Provide the [x, y] coordinate of the cell's center where the given text is located.  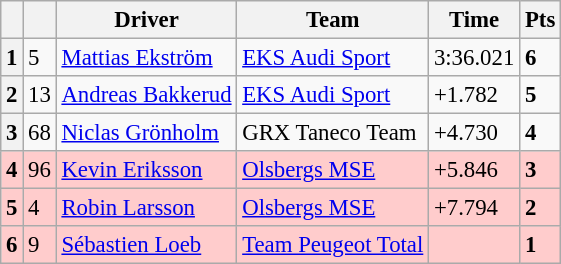
9 [40, 245]
Team Peugeot Total [333, 245]
Pts [540, 20]
Time [474, 20]
+5.846 [474, 170]
Andreas Bakkerud [146, 95]
+1.782 [474, 95]
3:36.021 [474, 58]
Driver [146, 20]
Robin Larsson [146, 208]
GRX Taneco Team [333, 133]
+7.794 [474, 208]
13 [40, 95]
Sébastien Loeb [146, 245]
Mattias Ekström [146, 58]
Niclas Grönholm [146, 133]
Team [333, 20]
68 [40, 133]
96 [40, 170]
+4.730 [474, 133]
Kevin Eriksson [146, 170]
